Pinpoint the cell where the given text exists, returning its (X, Y) midpoint coordinate. 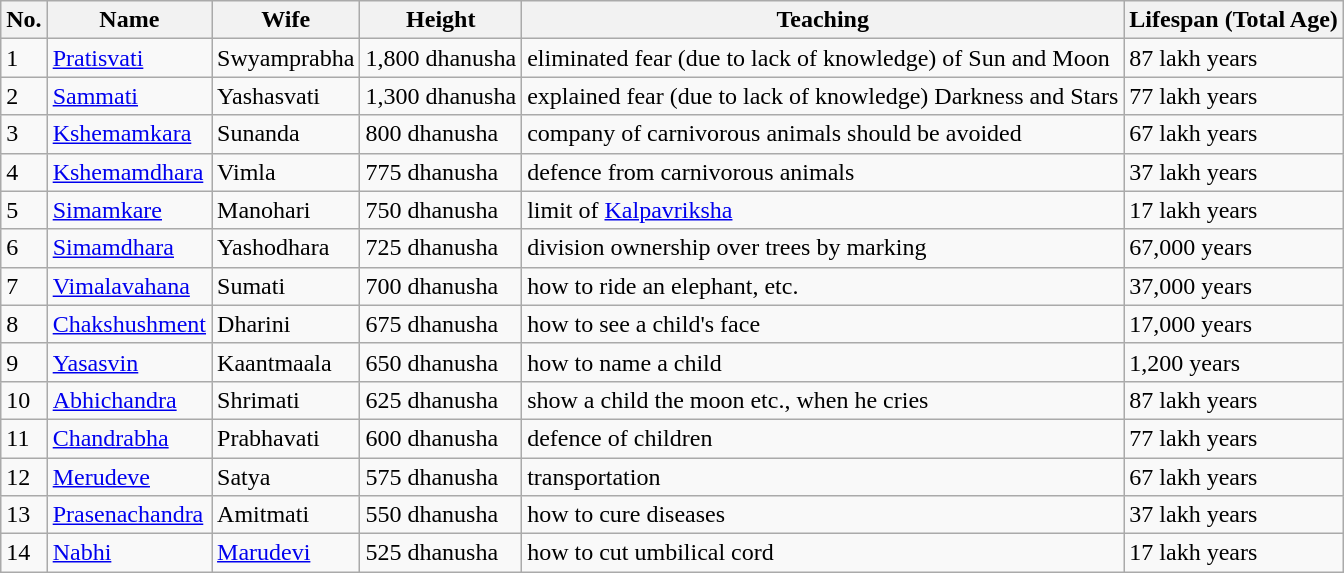
defence from carnivorous animals (823, 172)
37,000 years (1234, 286)
17,000 years (1234, 324)
11 (24, 438)
how to ride an elephant, etc. (823, 286)
transportation (823, 477)
9 (24, 362)
Simamdhara (129, 248)
Pratisvati (129, 58)
775 dhanusha (441, 172)
575 dhanusha (441, 477)
10 (24, 400)
7 (24, 286)
550 dhanusha (441, 515)
600 dhanusha (441, 438)
1 (24, 58)
67,000 years (1234, 248)
Chakshushment (129, 324)
how to see a child's face (823, 324)
Merudeve (129, 477)
Sumati (286, 286)
limit of Kalpavriksha (823, 210)
525 dhanusha (441, 553)
Height (441, 20)
No. (24, 20)
eliminated fear (due to lack of knowledge) of Sun and Moon (823, 58)
1,300 dhanusha (441, 96)
Abhichandra (129, 400)
Kshemamkara (129, 134)
1,800 dhanusha (441, 58)
Marudevi (286, 553)
625 dhanusha (441, 400)
Manohari (286, 210)
Dharini (286, 324)
division ownership over trees by marking (823, 248)
Sunanda (286, 134)
how to cure diseases (823, 515)
Yashodhara (286, 248)
Vimla (286, 172)
4 (24, 172)
700 dhanusha (441, 286)
company of carnivorous animals should be avoided (823, 134)
Amitmati (286, 515)
675 dhanusha (441, 324)
defence of children (823, 438)
Satya (286, 477)
Teaching (823, 20)
Wife (286, 20)
Simamkare (129, 210)
725 dhanusha (441, 248)
Yashasvati (286, 96)
Lifespan (Total Age) (1234, 20)
how to cut umbilical cord (823, 553)
650 dhanusha (441, 362)
2 (24, 96)
Vimalavahana (129, 286)
750 dhanusha (441, 210)
show a child the moon etc., when he cries (823, 400)
Prasenachandra (129, 515)
explained fear (due to lack of knowledge) Darkness and Stars (823, 96)
8 (24, 324)
3 (24, 134)
Kshemamdhara (129, 172)
Chandrabha (129, 438)
Shrimati (286, 400)
12 (24, 477)
Yasasvin (129, 362)
14 (24, 553)
Kaantmaala (286, 362)
800 dhanusha (441, 134)
13 (24, 515)
Nabhi (129, 553)
6 (24, 248)
1,200 years (1234, 362)
Swyamprabha (286, 58)
how to name a child (823, 362)
Prabhavati (286, 438)
Name (129, 20)
Sammati (129, 96)
5 (24, 210)
